Detect which cell encompasses the target text, then output its (x, y) center coordinate. 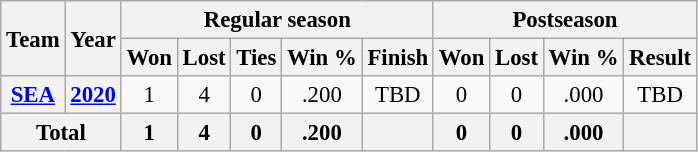
2020 (93, 95)
Team (33, 38)
Finish (398, 58)
Year (93, 38)
Result (660, 58)
Regular season (277, 20)
Ties (256, 58)
SEA (33, 95)
Postseason (564, 20)
Total (61, 133)
